Return (X, Y) of the center of cell containing provided text 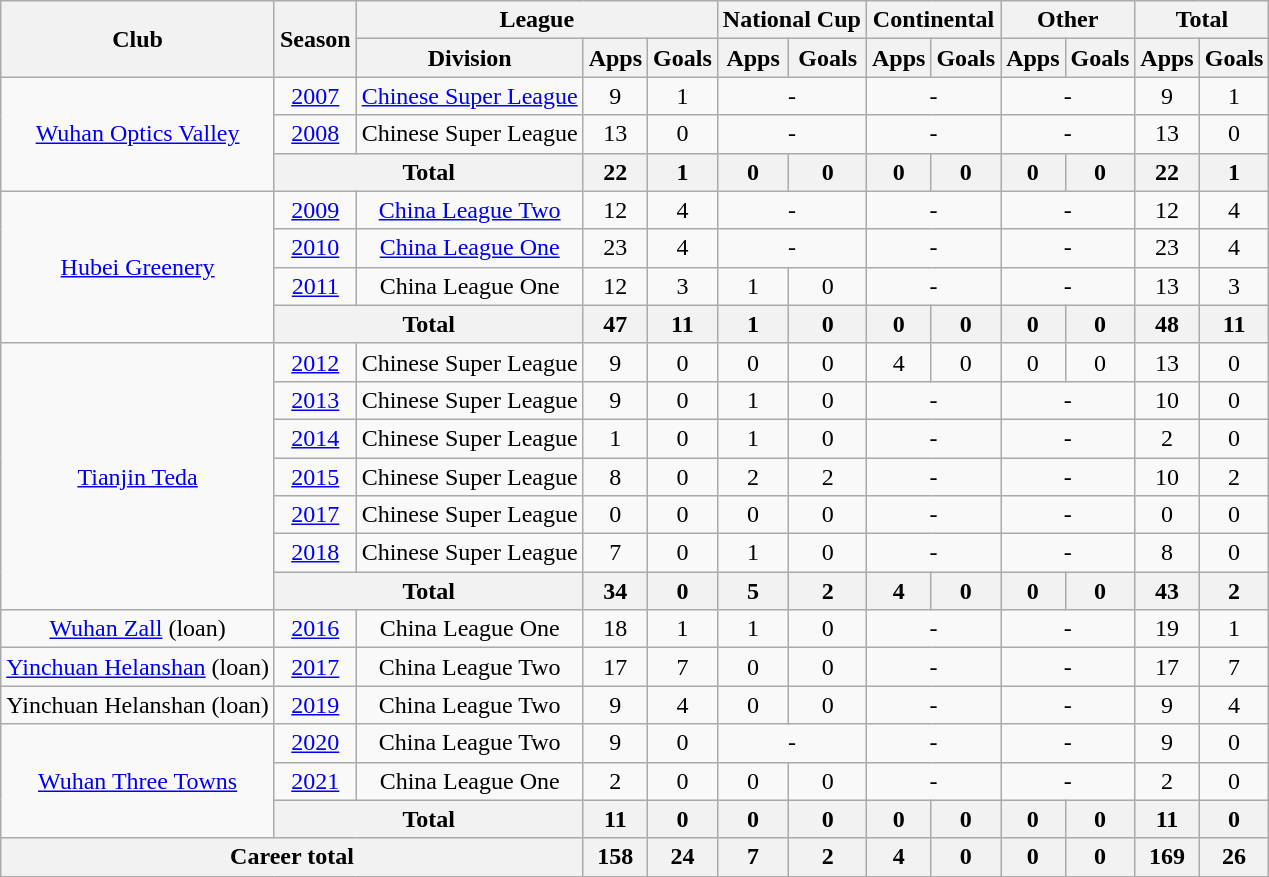
2018 (315, 553)
2011 (315, 286)
2013 (315, 400)
2016 (315, 629)
Club (138, 39)
Wuhan Zall (loan) (138, 629)
47 (615, 324)
169 (1167, 857)
5 (753, 591)
18 (615, 629)
2009 (315, 210)
League (536, 20)
Wuhan Optics Valley (138, 134)
Other (1068, 20)
Wuhan Three Towns (138, 781)
National Cup (792, 20)
Continental (933, 20)
Hubei Greenery (138, 267)
Career total (292, 857)
Season (315, 39)
43 (1167, 591)
2021 (315, 781)
34 (615, 591)
2010 (315, 248)
19 (1167, 629)
2014 (315, 438)
Tianjin Teda (138, 476)
48 (1167, 324)
26 (1234, 857)
2015 (315, 477)
2008 (315, 134)
Division (470, 58)
2019 (315, 705)
2020 (315, 743)
24 (683, 857)
2012 (315, 362)
2007 (315, 96)
158 (615, 857)
